Detect which cell encompasses the target text, then output its (x, y) center coordinate. 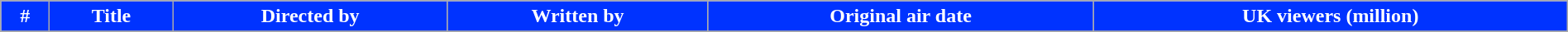
# (25, 16)
UK viewers (million) (1330, 16)
Original air date (901, 16)
Written by (577, 16)
Title (112, 16)
Directed by (310, 16)
